Identify which cell holds the provided text, then report its [X, Y] central coordinate. 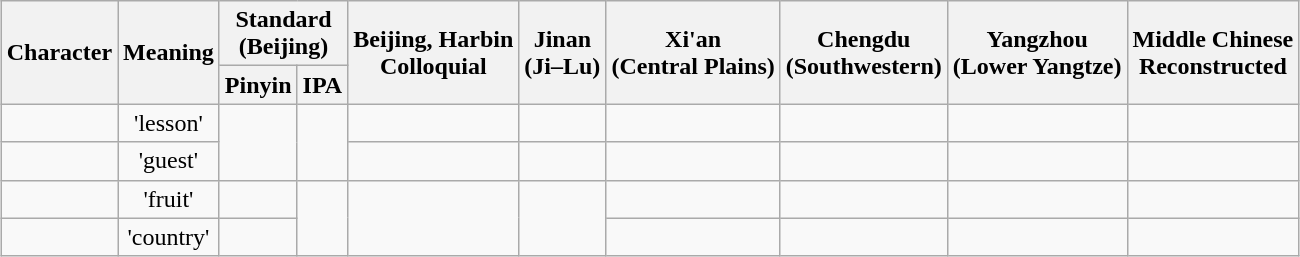
Meaning [169, 52]
Beijing, HarbinColloquial [434, 52]
Jinan(Ji–Lu) [562, 52]
Xi'an(Central Plains) [693, 52]
'country' [169, 237]
'guest' [169, 161]
'lesson' [169, 123]
Character [59, 52]
Middle ChineseReconstructed [1213, 52]
IPA [322, 85]
Pinyin [258, 85]
'fruit' [169, 199]
Standard(Beijing) [283, 34]
Yangzhou(Lower Yangtze) [1037, 52]
Chengdu(Southwestern) [864, 52]
